For the text-containing cell, return its midpoint in (x, y) coordinate format. 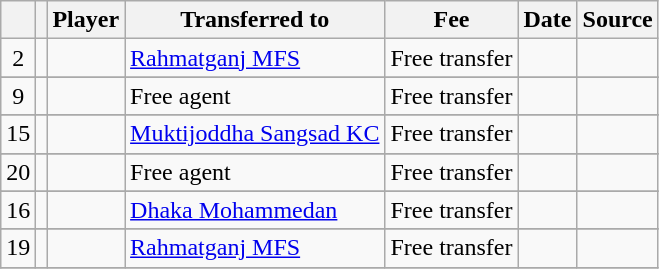
19 (18, 248)
Dhaka Mohammedan (255, 210)
Player (86, 20)
Source (618, 20)
2 (18, 58)
Date (548, 20)
Muktijoddha Sangsad KC (255, 134)
15 (18, 134)
9 (18, 96)
Fee (452, 20)
16 (18, 210)
Transferred to (255, 20)
20 (18, 172)
